Scan for the cell matching the given text and deliver its (x, y) coordinate at center. 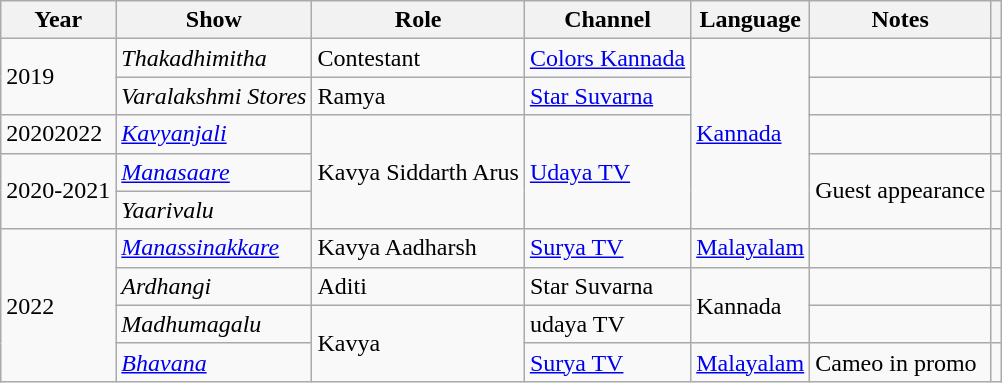
2022 (58, 305)
Ramya (418, 96)
Udaya TV (607, 172)
Thakadhimitha (214, 58)
Ardhangi (214, 286)
Colors Kannada (607, 58)
Guest appearance (900, 191)
Kavya Aadharsh (418, 248)
Year (58, 20)
Madhumagalu (214, 324)
Kavya (418, 343)
udaya TV (607, 324)
Cameo in promo (900, 362)
Kavyanjali (214, 134)
Aditi (418, 286)
Notes (900, 20)
Varalakshmi Stores (214, 96)
Manassinakkare (214, 248)
Bhavana (214, 362)
2020-2021 (58, 191)
Yaarivalu (214, 210)
Role (418, 20)
Show (214, 20)
20202022 (58, 134)
Contestant (418, 58)
Kavya Siddarth Arus (418, 172)
Channel (607, 20)
Language (750, 20)
Manasaare (214, 172)
2019 (58, 77)
